Return [X, Y] of the center of cell containing provided text 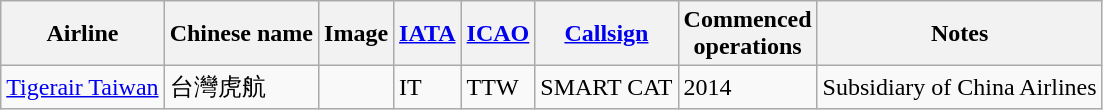
Subsidiary of China Airlines [960, 88]
Chinese name [241, 34]
台灣虎航 [241, 88]
Callsign [606, 34]
2014 [748, 88]
Notes [960, 34]
Commenced operations [748, 34]
SMART CAT [606, 88]
IATA [428, 34]
Airline [82, 34]
ICAO [498, 34]
Tigerair Taiwan [82, 88]
Image [356, 34]
IT [428, 88]
TTW [498, 88]
